From the cell containing the given text, extract its center point as (x, y) coordinate. 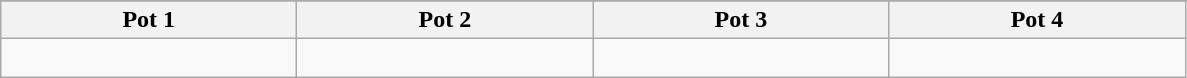
Pot 2 (445, 20)
Pot 3 (741, 20)
Pot 4 (1037, 20)
Pot 1 (149, 20)
